Detect which cell encompasses the target text, then output its (X, Y) center coordinate. 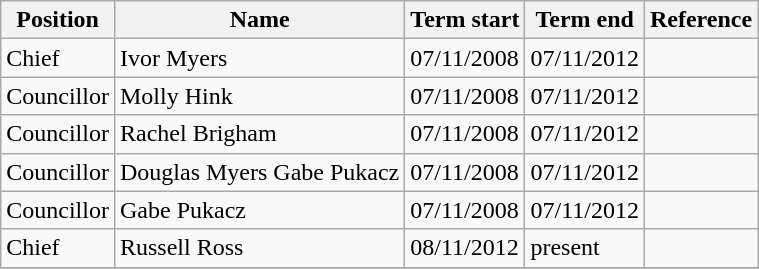
Molly Hink (259, 96)
Term end (585, 20)
Douglas Myers Gabe Pukacz (259, 172)
Ivor Myers (259, 58)
Position (58, 20)
Reference (700, 20)
Rachel Brigham (259, 134)
Name (259, 20)
Russell Ross (259, 248)
08/11/2012 (465, 248)
present (585, 248)
Gabe Pukacz (259, 210)
Term start (465, 20)
